Identify which cell holds the provided text, then report its [x, y] central coordinate. 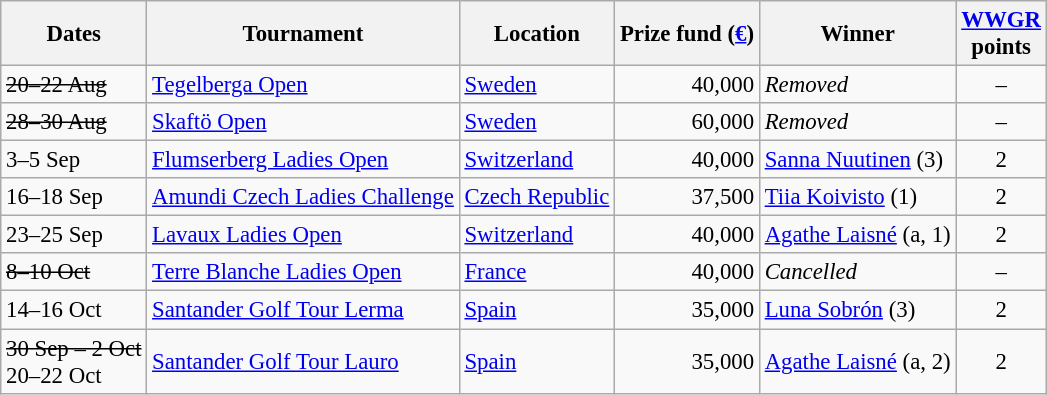
Dates [74, 34]
Terre Blanche Ladies Open [303, 273]
28–30 Aug [74, 122]
Flumserberg Ladies Open [303, 160]
Lavaux Ladies Open [303, 235]
20–22 Aug [74, 85]
Tiia Koivisto (1) [858, 197]
Skaftö Open [303, 122]
Tournament [303, 34]
Amundi Czech Ladies Challenge [303, 197]
Cancelled [858, 273]
30 Sep – 2 Oct20–22 Oct [74, 362]
8–10 Oct [74, 273]
23–25 Sep [74, 235]
14–16 Oct [74, 310]
Santander Golf Tour Lauro [303, 362]
60,000 [688, 122]
Tegelberga Open [303, 85]
Prize fund (€) [688, 34]
Location [536, 34]
3–5 Sep [74, 160]
Luna Sobrón (3) [858, 310]
16–18 Sep [74, 197]
Winner [858, 34]
Santander Golf Tour Lerma [303, 310]
Agathe Laisné (a, 2) [858, 362]
WWGRpoints [1001, 34]
Agathe Laisné (a, 1) [858, 235]
France [536, 273]
Sanna Nuutinen (3) [858, 160]
37,500 [688, 197]
Czech Republic [536, 197]
